Determine the [X, Y] coordinate at the center of the cell enclosing the given text.  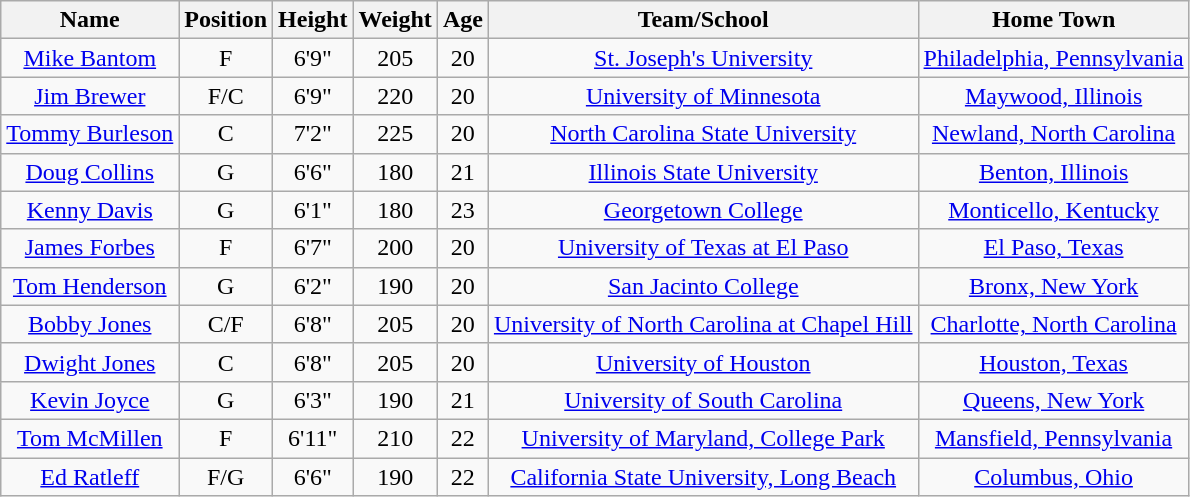
220 [395, 96]
University of Houston [703, 362]
Mansfield, Pennsylvania [1054, 438]
Queens, New York [1054, 400]
225 [395, 134]
Team/School [703, 20]
Age [462, 20]
Jim Brewer [90, 96]
F/G [226, 477]
Height [313, 20]
Maywood, Illinois [1054, 96]
Georgetown College [703, 210]
Bronx, New York [1054, 286]
23 [462, 210]
California State University, Long Beach [703, 477]
Illinois State University [703, 172]
Charlotte, North Carolina [1054, 324]
6'2" [313, 286]
6'11" [313, 438]
6'1" [313, 210]
200 [395, 248]
Position [226, 20]
Mike Bantom [90, 58]
Tom McMillen [90, 438]
Bobby Jones [90, 324]
St. Joseph's University [703, 58]
El Paso, Texas [1054, 248]
Dwight Jones [90, 362]
University of South Carolina [703, 400]
University of Maryland, College Park [703, 438]
6'3" [313, 400]
Name [90, 20]
Tommy Burleson [90, 134]
F/C [226, 96]
University of North Carolina at Chapel Hill [703, 324]
Weight [395, 20]
University of Texas at El Paso [703, 248]
University of Minnesota [703, 96]
6'7" [313, 248]
7'2" [313, 134]
Columbus, Ohio [1054, 477]
Tom Henderson [90, 286]
Home Town [1054, 20]
Philadelphia, Pennsylvania [1054, 58]
Kenny Davis [90, 210]
Newland, North Carolina [1054, 134]
C/F [226, 324]
Houston, Texas [1054, 362]
210 [395, 438]
Monticello, Kentucky [1054, 210]
Doug Collins [90, 172]
James Forbes [90, 248]
North Carolina State University [703, 134]
Ed Ratleff [90, 477]
Benton, Illinois [1054, 172]
San Jacinto College [703, 286]
Kevin Joyce [90, 400]
